Search for the cell housing the specified text and yield its (x, y) center coordinate. 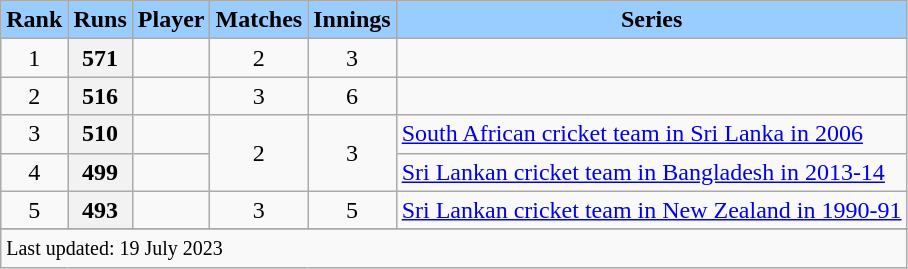
Runs (100, 20)
Sri Lankan cricket team in New Zealand in 1990-91 (652, 210)
499 (100, 172)
South African cricket team in Sri Lanka in 2006 (652, 134)
516 (100, 96)
Last updated: 19 July 2023 (454, 248)
Player (171, 20)
Matches (259, 20)
6 (352, 96)
1 (34, 58)
4 (34, 172)
Rank (34, 20)
Series (652, 20)
Innings (352, 20)
493 (100, 210)
510 (100, 134)
571 (100, 58)
Sri Lankan cricket team in Bangladesh in 2013-14 (652, 172)
